Provide the (X, Y) coordinate of the cell's center where the given text is located.  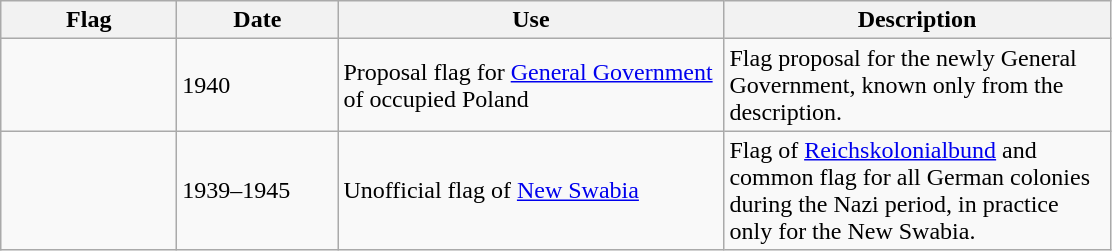
Flag of Reichskolonialbund and common flag for all German colonies during the Nazi period, in practice only for the New Swabia. (917, 190)
1939–1945 (258, 190)
Flag (89, 20)
1940 (258, 85)
Use (531, 20)
Proposal flag for General Government of occupied Poland (531, 85)
Description (917, 20)
Flag proposal for the newly General Government, known only from the description. (917, 85)
Date (258, 20)
Unofficial flag of New Swabia (531, 190)
